From the cell containing the given text, extract its center point as [x, y] coordinate. 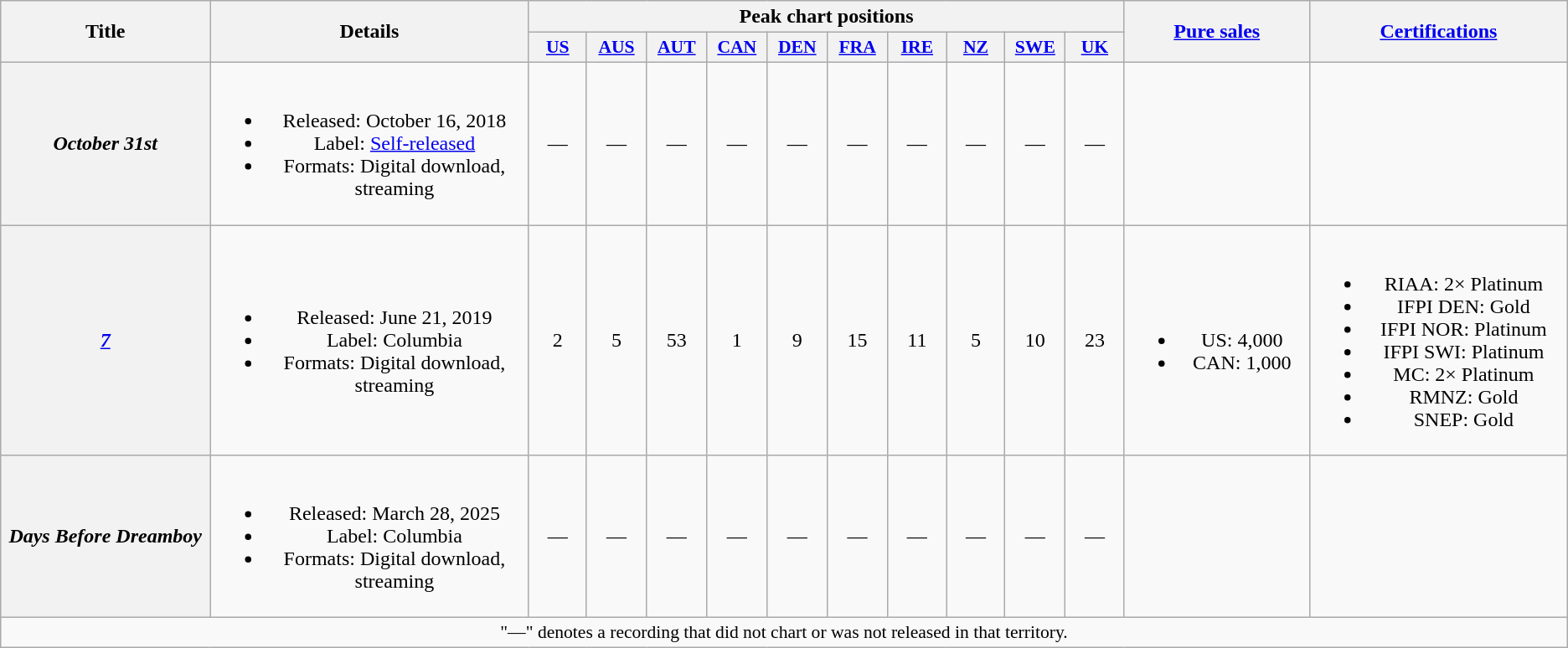
DEN [797, 48]
15 [858, 340]
1 [737, 340]
23 [1095, 340]
53 [677, 340]
RIAA: 2× PlatinumIFPI DEN: GoldIFPI NOR: PlatinumIFPI SWI: PlatinumMC: 2× PlatinumRMNZ: Gold SNEP: Gold [1439, 340]
Days Before Dreamboy [106, 537]
SWE [1035, 48]
Title [106, 32]
UK [1095, 48]
Details [370, 32]
AUT [677, 48]
Peak chart positions [826, 17]
IRE [916, 48]
NZ [975, 48]
FRA [858, 48]
US: 4,000CAN: 1,000 [1217, 340]
7 [106, 340]
9 [797, 340]
October 31st [106, 143]
2 [558, 340]
US [558, 48]
Released: October 16, 2018Label: Self-releasedFormats: Digital download, streaming [370, 143]
Pure sales [1217, 32]
Released: June 21, 2019Label: ColumbiaFormats: Digital download, streaming [370, 340]
Released: March 28, 2025Label: ColumbiaFormats: Digital download, streaming [370, 537]
"—" denotes a recording that did not chart or was not released in that territory. [784, 633]
11 [916, 340]
CAN [737, 48]
10 [1035, 340]
Certifications [1439, 32]
AUS [616, 48]
